Return (x, y) of the center of cell containing provided text 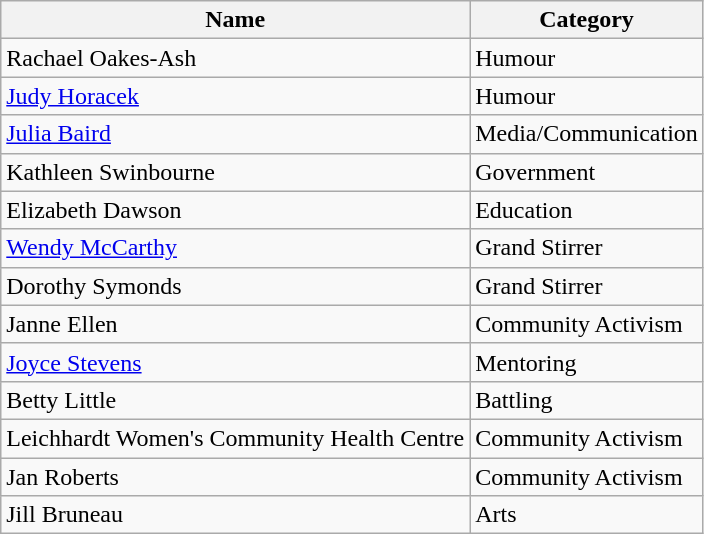
Government (587, 172)
Joyce Stevens (236, 362)
Name (236, 20)
Rachael Oakes-Ash (236, 58)
Kathleen Swinbourne (236, 172)
Judy Horacek (236, 96)
Dorothy Symonds (236, 286)
Media/Communication (587, 134)
Arts (587, 515)
Julia Baird (236, 134)
Mentoring (587, 362)
Battling (587, 400)
Category (587, 20)
Janne Ellen (236, 324)
Education (587, 210)
Jan Roberts (236, 477)
Betty Little (236, 400)
Jill Bruneau (236, 515)
Elizabeth Dawson (236, 210)
Wendy McCarthy (236, 248)
Leichhardt Women's Community Health Centre (236, 438)
